Search for the cell housing the specified text and yield its (X, Y) center coordinate. 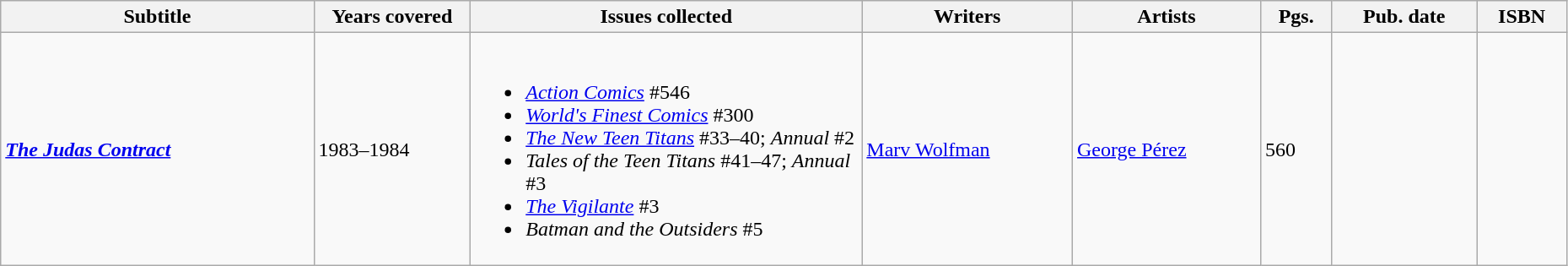
The Judas Contract (157, 149)
Pub. date (1404, 17)
Marv Wolfman (967, 149)
1983–1984 (392, 149)
Years covered (392, 17)
Writers (967, 17)
George Pérez (1167, 149)
ISBN (1522, 17)
Artists (1167, 17)
Pgs. (1296, 17)
560 (1296, 149)
Subtitle (157, 17)
Issues collected (666, 17)
